Scan for the cell matching the given text and deliver its (x, y) coordinate at center. 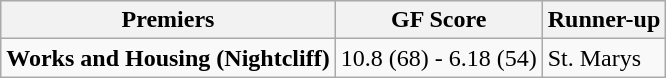
GF Score (438, 20)
Works and Housing (Nightcliff) (168, 58)
10.8 (68) - 6.18 (54) (438, 58)
Runner-up (604, 20)
St. Marys (604, 58)
Premiers (168, 20)
